Search for the cell housing the specified text and yield its [X, Y] center coordinate. 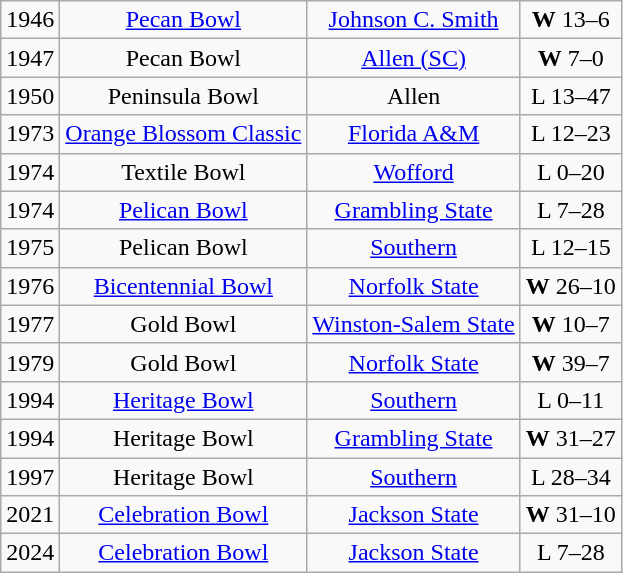
1975 [30, 248]
2024 [30, 553]
W 31–27 [570, 438]
L 12–15 [570, 248]
1950 [30, 96]
Allen (SC) [414, 58]
Wofford [414, 172]
W 26–10 [570, 286]
1946 [30, 20]
L 0–20 [570, 172]
W 13–6 [570, 20]
2021 [30, 515]
Johnson C. Smith [414, 20]
Florida A&M [414, 134]
1947 [30, 58]
Allen [414, 96]
1997 [30, 477]
1973 [30, 134]
W 31–10 [570, 515]
Bicentennial Bowl [184, 286]
Peninsula Bowl [184, 96]
L 28–34 [570, 477]
1979 [30, 362]
W 10–7 [570, 324]
Winston-Salem State [414, 324]
Textile Bowl [184, 172]
Orange Blossom Classic [184, 134]
L 12–23 [570, 134]
L 0–11 [570, 400]
L 13–47 [570, 96]
1976 [30, 286]
W 39–7 [570, 362]
W 7–0 [570, 58]
1977 [30, 324]
